Return [x, y] of the center of cell containing provided text 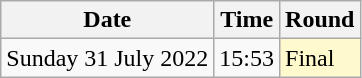
Sunday 31 July 2022 [108, 58]
Date [108, 20]
15:53 [247, 58]
Final [320, 58]
Time [247, 20]
Round [320, 20]
